Find where the given text appears and provide that cell's center as [X, Y] coordinate. 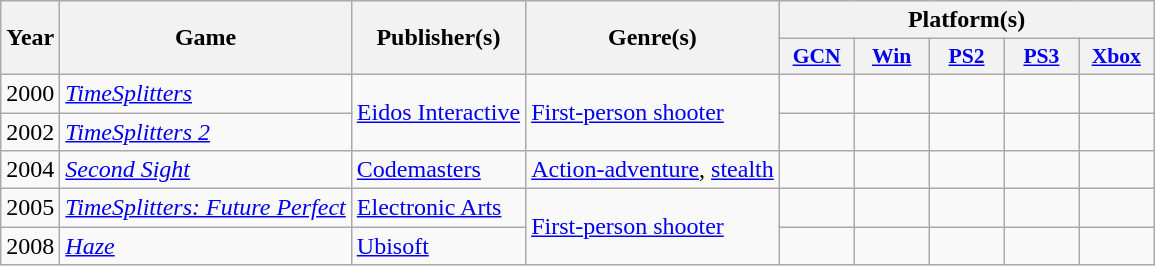
PS3 [1042, 57]
Second Sight [206, 170]
TimeSplitters: Future Perfect [206, 208]
2004 [30, 170]
Codemasters [438, 170]
2000 [30, 93]
Haze [206, 246]
TimeSplitters [206, 93]
Platform(s) [966, 20]
Action-adventure, stealth [653, 170]
2008 [30, 246]
Year [30, 38]
2002 [30, 131]
PS2 [966, 57]
GCN [816, 57]
Publisher(s) [438, 38]
Xbox [1116, 57]
Ubisoft [438, 246]
TimeSplitters 2 [206, 131]
2005 [30, 208]
Genre(s) [653, 38]
Win [892, 57]
Eidos Interactive [438, 112]
Game [206, 38]
Electronic Arts [438, 208]
